Detect which cell encompasses the target text, then output its (x, y) center coordinate. 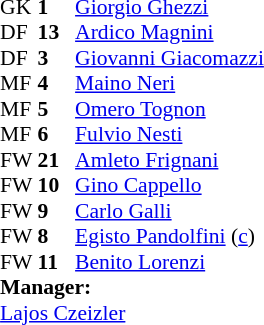
11 (57, 262)
Giovanni Giacomazzi (170, 58)
Fulvio Nesti (170, 135)
Omero Tognon (170, 109)
Egisto Pandolfini (c) (170, 237)
Benito Lorenzi (170, 262)
6 (57, 135)
8 (57, 237)
Manager: (132, 287)
3 (57, 58)
Maino Neri (170, 83)
4 (57, 83)
9 (57, 211)
Gino Cappello (170, 185)
10 (57, 185)
Carlo Galli (170, 211)
Amleto Frignani (170, 160)
5 (57, 109)
13 (57, 33)
21 (57, 160)
Ardico Magnini (170, 33)
